Provide the [x, y] coordinate of the cell's center where the given text is located.  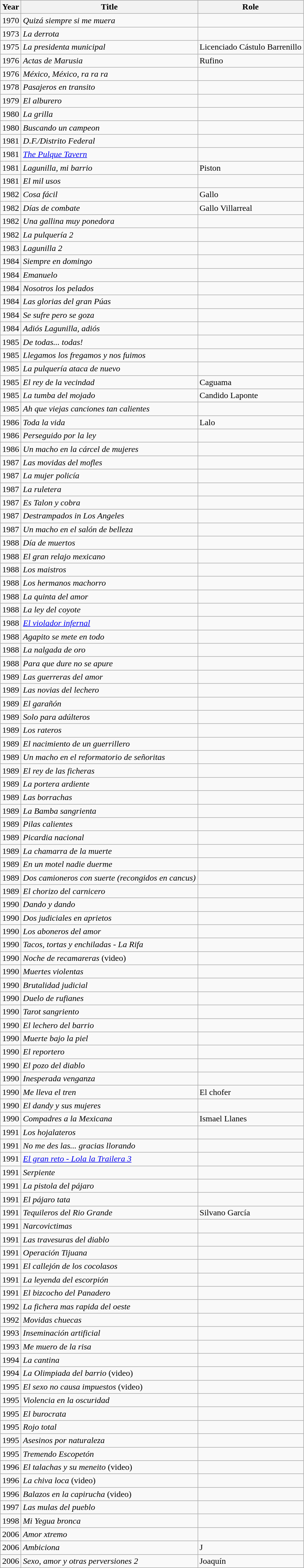
La leyenda del escorpión [109, 1280]
Gallo [250, 195]
Tremendo Escopetón [109, 1454]
Year [11, 7]
Llegamos los fregamos y nos fuimos [109, 355]
Amor xtremo [109, 1534]
Las guerreras del amor [109, 677]
Lalo [250, 422]
Silvano García [250, 1213]
Día de muertos [109, 543]
Gallo Villarreal [250, 208]
Se sufre pero se goza [109, 315]
La chamarra de la muerte [109, 851]
La quinta del amor [109, 597]
Rojo total [109, 1427]
De todas... todas! [109, 342]
La derrota [109, 34]
El pozo del diablo [109, 1065]
Adiós Lagunilla, adiós [109, 328]
1978 [11, 87]
La ley del coyote [109, 610]
Narcovictimas [109, 1226]
El sexo no causa impuestos (video) [109, 1387]
Noche de recamareras (video) [109, 958]
El nacimiento de un guerrillero [109, 744]
Emanuelo [109, 275]
Licenciado Cástulo Barrenillo [250, 47]
1983 [11, 248]
El pájaro tata [109, 1199]
Brutalidad judicial [109, 985]
Compadres a la Mexicana [109, 1119]
La pistola del pájaro [109, 1186]
Dos camioneros con suerte (recongidos en cancus) [109, 878]
No me des las... gracias llorando [109, 1146]
Buscando un campeon [109, 127]
Violencia en la oscuridad [109, 1400]
Title [109, 7]
Dando y dando [109, 905]
La tumba del mojado [109, 396]
1975 [11, 47]
El chofer [250, 1092]
Las glorias del gran Púas [109, 302]
Para que dure no se apure [109, 663]
La Bamba sangrienta [109, 811]
Joaquín [250, 1561]
Los rateros [109, 730]
La chiva loca (video) [109, 1481]
La pulquería ataca de nuevo [109, 369]
Balazos en la capirucha (video) [109, 1494]
1997 [11, 1507]
Role [250, 7]
La presidenta municipal [109, 47]
El talachas y su meneito (video) [109, 1467]
Rufino [250, 61]
Quizá siempre si me muera [109, 20]
La ruletera [109, 489]
El rey de la vecindad [109, 382]
Movidas chuecas [109, 1320]
1973 [11, 34]
Siempre en domingo [109, 262]
Inseminación artificial [109, 1333]
Operación Tijuana [109, 1253]
Inesperada venganza [109, 1079]
Los maistros [109, 569]
El lechero del barrio [109, 1025]
Las novias del lechero [109, 690]
Duelo de rufianes [109, 998]
Las travesuras del diablo [109, 1239]
Días de combate [109, 208]
El violador infernal [109, 623]
En un motel nadie duerme [109, 864]
Solo para adúlteros [109, 717]
Las mulas del pueblo [109, 1507]
Caguama [250, 382]
1979 [11, 101]
Las movidas del mofles [109, 462]
La Olimpiada del barrio (video) [109, 1373]
Asesinos por naturaleza [109, 1440]
Los hermanos machorro [109, 583]
Serpiente [109, 1172]
Las borrachas [109, 797]
Me muero de la risa [109, 1347]
Me lleva el tren [109, 1092]
Ah que viejas canciones tan calientes [109, 409]
La fichera mas rapida del oeste [109, 1306]
Tarot sangriento [109, 1012]
Pilas calientes [109, 824]
México, México, ra ra ra [109, 74]
El callejón de los cocolasos [109, 1266]
J [250, 1548]
Actas de Marusia [109, 61]
El reportero [109, 1052]
Muertes violentas [109, 971]
Lagunilla, mi barrio [109, 168]
Un macho en el salón de belleza [109, 529]
La pulquería 2 [109, 235]
La nalgada de oro [109, 650]
Un macho en el reformatorio de señoritas [109, 757]
Nosotros los pelados [109, 288]
La grilla [109, 114]
Picardia nacional [109, 838]
El alburero [109, 101]
Mi Yegua bronca [109, 1521]
Lagunilla 2 [109, 248]
Muerte bajo la piel [109, 1039]
Un macho en la cárcel de mujeres [109, 449]
El gran relajo mexicano [109, 556]
Piston [250, 168]
El garañón [109, 704]
Agapito se mete en todo [109, 637]
El rey de las ficheras [109, 770]
La portera ardiente [109, 784]
D.F./Distrito Federal [109, 141]
Ambiciona [109, 1548]
El gran reto - Lola la Trailera 3 [109, 1159]
Candido Laponte [250, 396]
El dandy y sus mujeres [109, 1106]
1998 [11, 1521]
Es Talon y cobra [109, 503]
Pasajeros en transito [109, 87]
Los aboneros del amor [109, 931]
La cantina [109, 1360]
Tequileros del Rio Grande [109, 1213]
Una gallina muy ponedora [109, 221]
Tacos, tortas y enchiladas - La Rifa [109, 945]
Sexo, amor y otras perversiones 2 [109, 1561]
Dos judiciales en aprietos [109, 918]
Perseguido por la ley [109, 436]
The Pulque Tavern [109, 154]
La mujer policía [109, 476]
Los hojalateros [109, 1132]
El bizcocho del Panadero [109, 1293]
1970 [11, 20]
Cosa fácil [109, 195]
El burocrata [109, 1413]
Destrampados in Los Angeles [109, 516]
El mil usos [109, 181]
Ismael Llanes [250, 1119]
Toda la vida [109, 422]
El chorizo del carnicero [109, 891]
